Locate the cell with the specified text and output its (X, Y) center coordinate. 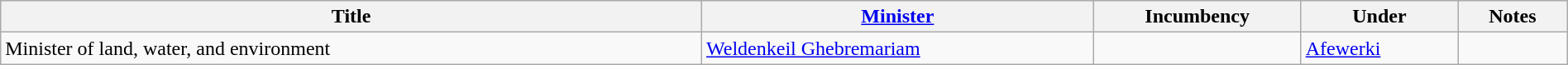
Under (1379, 17)
Incumbency (1198, 17)
Notes (1513, 17)
Weldenkeil Ghebremariam (898, 48)
Minister of land, water, and environment (351, 48)
Minister (898, 17)
Afewerki (1379, 48)
Title (351, 17)
